Pinpoint the cell where the given text exists, returning its [X, Y] midpoint coordinate. 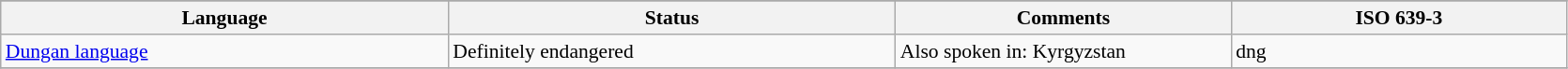
Status [672, 18]
ISO 639-3 [1399, 18]
Language [225, 18]
Dungan language [225, 51]
Also spoken in: Kyrgyzstan [1063, 51]
Definitely endangered [672, 51]
dng [1399, 51]
Comments [1063, 18]
